Return [x, y] of the center of cell containing provided text 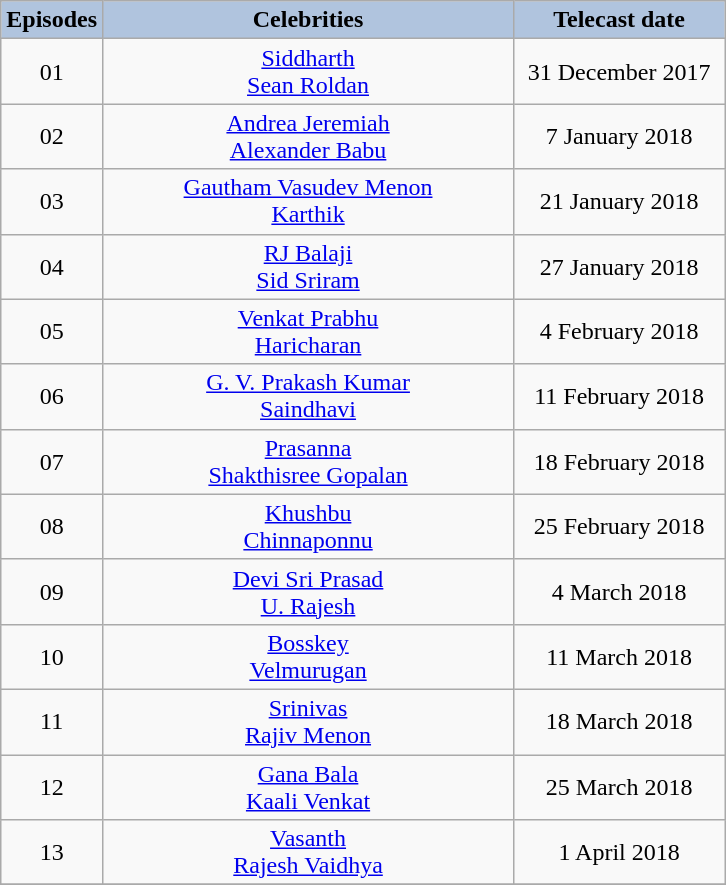
01 [52, 72]
05 [52, 332]
Episodes [52, 20]
11 February 2018 [620, 396]
Telecast date [620, 20]
Celebrities [308, 20]
Gautham Vasudev Menon Karthik [308, 202]
09 [52, 592]
11 March 2018 [620, 656]
27 January 2018 [620, 266]
10 [52, 656]
Srinivas Rajiv Menon [308, 722]
04 [52, 266]
08 [52, 526]
03 [52, 202]
1 April 2018 [620, 852]
Gana Bala Kaali Venkat [308, 786]
Andrea Jeremiah Alexander Babu [308, 136]
Khushbu Chinnaponnu [308, 526]
06 [52, 396]
G. V. Prakash Kumar Saindhavi [308, 396]
07 [52, 462]
25 March 2018 [620, 786]
4 February 2018 [620, 332]
Devi Sri Prasad U. Rajesh [308, 592]
13 [52, 852]
11 [52, 722]
21 January 2018 [620, 202]
18 March 2018 [620, 722]
Siddharth Sean Roldan [308, 72]
18 February 2018 [620, 462]
4 March 2018 [620, 592]
Bosskey Velmurugan [308, 656]
Vasanth Rajesh Vaidhya [308, 852]
Venkat Prabhu Haricharan [308, 332]
7 January 2018 [620, 136]
Prasanna Shakthisree Gopalan [308, 462]
25 February 2018 [620, 526]
31 December 2017 [620, 72]
RJ Balaji Sid Sriram [308, 266]
12 [52, 786]
02 [52, 136]
